Provide the [x, y] coordinate of the cell's center where the given text is located.  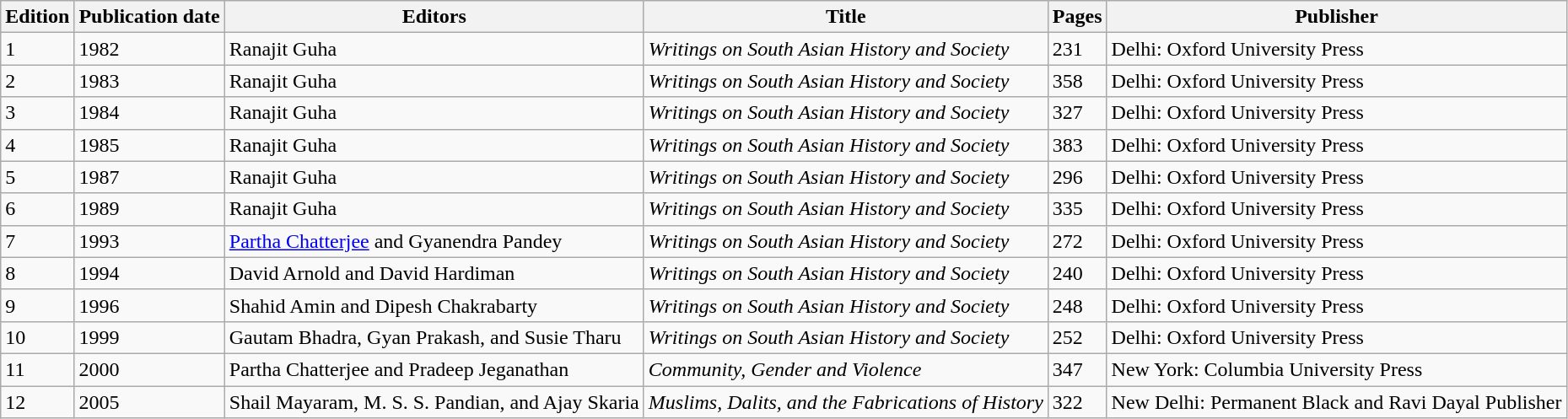
252 [1077, 337]
296 [1077, 177]
Publication date [149, 17]
322 [1077, 402]
12 [37, 402]
Shahid Amin and Dipesh Chakrabarty [434, 305]
10 [37, 337]
Edition [37, 17]
Partha Chatterjee and Pradeep Jeganathan [434, 369]
Title [845, 17]
8 [37, 273]
9 [37, 305]
248 [1077, 305]
1983 [149, 81]
Publisher [1336, 17]
Editors [434, 17]
Gautam Bhadra, Gyan Prakash, and Susie Tharu [434, 337]
358 [1077, 81]
240 [1077, 273]
2005 [149, 402]
New Delhi: Permanent Black and Ravi Dayal Publisher [1336, 402]
1987 [149, 177]
Community, Gender and Violence [845, 369]
335 [1077, 209]
1993 [149, 241]
David Arnold and David Hardiman [434, 273]
1984 [149, 113]
2000 [149, 369]
347 [1077, 369]
Muslims, Dalits, and the Fabrications of History [845, 402]
272 [1077, 241]
Partha Chatterjee and Gyanendra Pandey [434, 241]
3 [37, 113]
1989 [149, 209]
327 [1077, 113]
1994 [149, 273]
1 [37, 49]
231 [1077, 49]
1999 [149, 337]
1985 [149, 145]
4 [37, 145]
5 [37, 177]
383 [1077, 145]
7 [37, 241]
6 [37, 209]
2 [37, 81]
New York: Columbia University Press [1336, 369]
1996 [149, 305]
Pages [1077, 17]
11 [37, 369]
1982 [149, 49]
Shail Mayaram, M. S. S. Pandian, and Ajay Skaria [434, 402]
